Capture the cell that displays the provided text and extract its (X, Y) central coordinate. 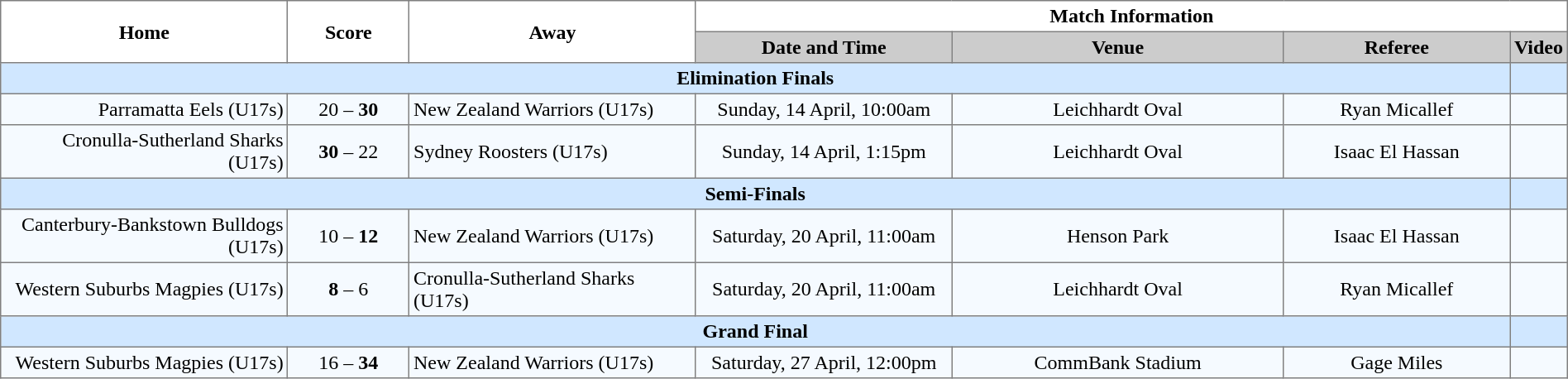
10 – 12 (349, 236)
20 – 30 (349, 109)
Henson Park (1118, 236)
Sunday, 14 April, 10:00am (824, 109)
Gage Miles (1397, 362)
Elimination Finals (756, 79)
Grand Final (756, 332)
Away (552, 31)
Score (349, 31)
Parramatta Eels (U17s) (144, 109)
16 – 34 (349, 362)
8 – 6 (349, 289)
Semi-Finals (756, 194)
Sydney Roosters (U17s) (552, 151)
Sunday, 14 April, 1:15pm (824, 151)
Match Information (1131, 17)
CommBank Stadium (1118, 362)
Date and Time (824, 47)
Home (144, 31)
Saturday, 27 April, 12:00pm (824, 362)
30 – 22 (349, 151)
Referee (1397, 47)
Canterbury-Bankstown Bulldogs (U17s) (144, 236)
Venue (1118, 47)
Video (1539, 47)
